From the cell containing the given text, extract its center point as (x, y) coordinate. 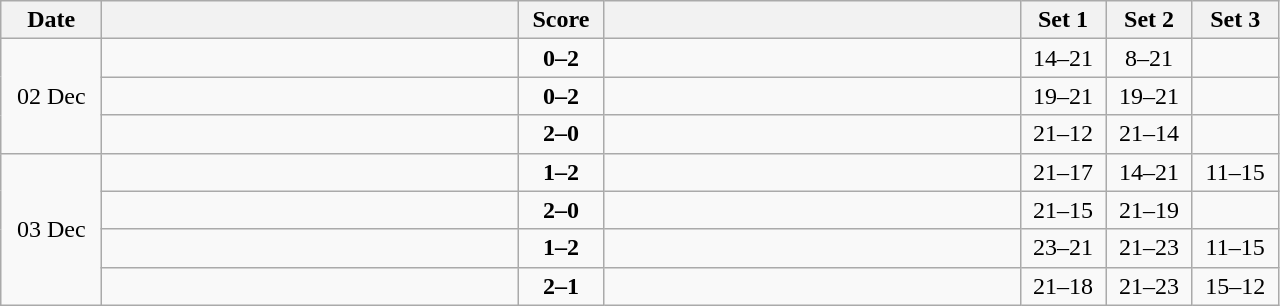
02 Dec (52, 96)
21–19 (1149, 210)
21–17 (1063, 172)
2–1 (561, 286)
15–12 (1235, 286)
21–12 (1063, 134)
8–21 (1149, 58)
Score (561, 20)
23–21 (1063, 248)
03 Dec (52, 229)
Set 3 (1235, 20)
Set 2 (1149, 20)
21–18 (1063, 286)
21–14 (1149, 134)
Set 1 (1063, 20)
21–15 (1063, 210)
Date (52, 20)
